Determine the (x, y) coordinate at the center of the cell enclosing the given text.  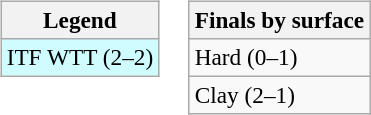
ITF WTT (2–2) (80, 57)
Clay (2–1) (279, 95)
Finals by surface (279, 20)
Legend (80, 20)
Hard (0–1) (279, 57)
